Return (X, Y) of the center of cell containing provided text 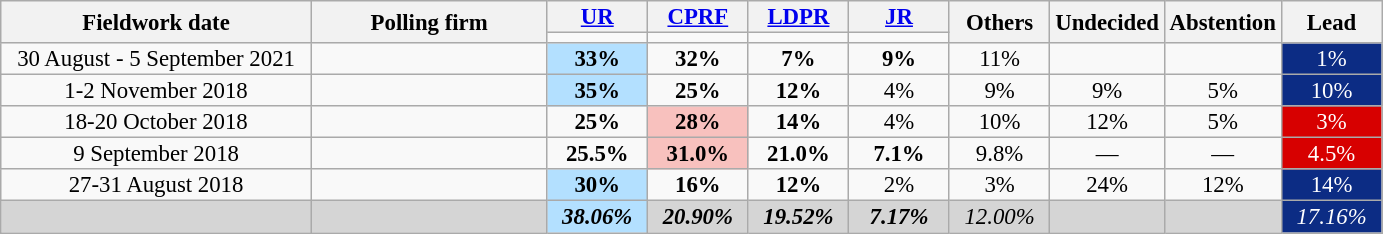
9.8% (1000, 154)
Lead (1332, 22)
9 September 2018 (156, 154)
7.1% (900, 154)
Polling firm (429, 22)
19.52% (798, 217)
33% (598, 59)
20.90% (698, 217)
Fieldwork date (156, 22)
38.06% (598, 217)
11% (1000, 59)
2% (900, 186)
28% (698, 122)
31.0% (698, 154)
4.5% (1332, 154)
24% (1107, 186)
16% (698, 186)
LDPR (798, 17)
12.00% (1000, 217)
32% (698, 59)
Abstention (1222, 22)
UR (598, 17)
21.0% (798, 154)
JR (900, 17)
CPRF (698, 17)
7% (798, 59)
Others (1000, 22)
17.16% (1332, 217)
1% (1332, 59)
18-20 October 2018 (156, 122)
30 August - 5 September 2021 (156, 59)
Undecided (1107, 22)
30% (598, 186)
25.5% (598, 154)
1-2 November 2018 (156, 91)
35% (598, 91)
27-31 August 2018 (156, 186)
7.17% (900, 217)
